Extract the [X, Y] coordinate from the center of the cell holding the provided text.  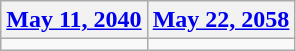
May 22, 2058 [221, 20]
May 11, 2040 [74, 20]
